Identify which cell holds the provided text, then report its (X, Y) central coordinate. 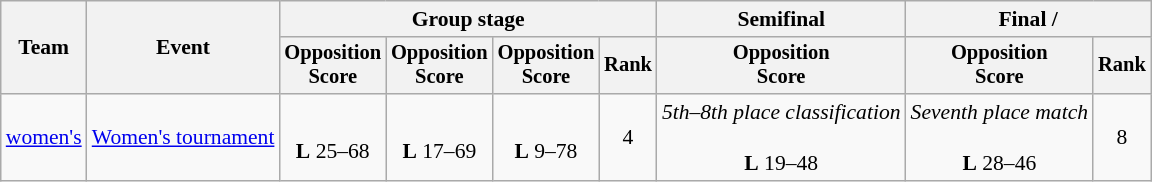
women's (44, 138)
L 25–68 (332, 138)
4 (628, 138)
Team (44, 48)
Women's tournament (184, 138)
L 9–78 (546, 138)
L 17–69 (440, 138)
Semifinal (782, 19)
Final / (1028, 19)
8 (1122, 138)
Group stage (468, 19)
5th–8th place classificationL 19–48 (782, 138)
Event (184, 48)
Seventh place matchL 28–46 (1000, 138)
